Determine the [X, Y] coordinate at the center of the cell enclosing the given text.  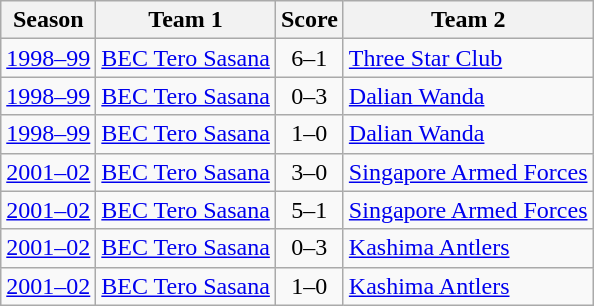
Season [48, 20]
5–1 [309, 210]
6–1 [309, 58]
Three Star Club [468, 58]
Team 1 [186, 20]
3–0 [309, 172]
Score [309, 20]
Team 2 [468, 20]
